Output the (x, y) coordinate of the center of the cell containing the given text.  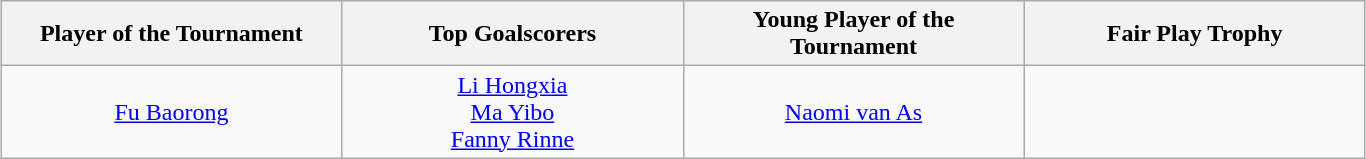
Young Player of the Tournament (854, 34)
Li Hongxia Ma Yibo Fanny Rinne (512, 112)
Player of the Tournament (172, 34)
Top Goalscorers (512, 34)
Fair Play Trophy (1194, 34)
Naomi van As (854, 112)
Fu Baorong (172, 112)
